For the text-containing cell, return its midpoint in [X, Y] coordinate format. 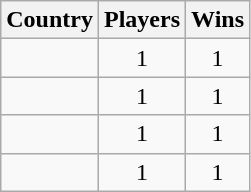
Wins [218, 20]
Players [142, 20]
Country [50, 20]
